Capture the cell that displays the provided text and extract its [x, y] central coordinate. 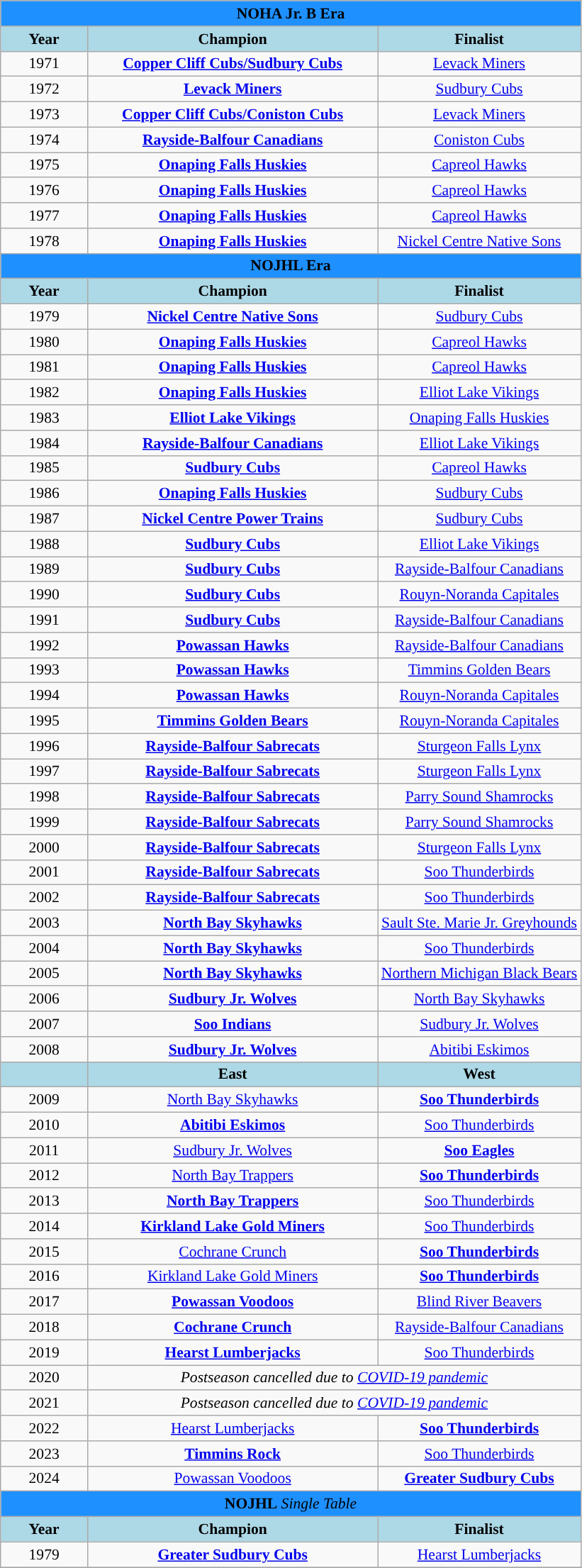
1980 [44, 342]
2001 [44, 872]
1995 [44, 721]
2010 [44, 1125]
1982 [44, 393]
2019 [44, 1352]
Coniston Cubs [479, 140]
Soo Indians [233, 1024]
2014 [44, 1226]
1975 [44, 165]
2018 [44, 1328]
1989 [44, 569]
2017 [44, 1302]
2013 [44, 1201]
Timmins Rock [233, 1454]
2021 [44, 1403]
NOJHL Era [291, 266]
Soo Eagles [479, 1150]
East [233, 1074]
1996 [44, 746]
2016 [44, 1277]
1977 [44, 216]
2003 [44, 923]
1990 [44, 595]
1993 [44, 670]
2005 [44, 974]
2008 [44, 1050]
2004 [44, 948]
1991 [44, 620]
2011 [44, 1150]
Blind River Beavers [479, 1302]
2022 [44, 1428]
1998 [44, 797]
Sault Ste. Marie Jr. Greyhounds [479, 923]
1988 [44, 544]
West [479, 1074]
Nickel Centre Power Trains [233, 519]
2015 [44, 1252]
Copper Cliff Cubs/Sudbury Cubs [233, 64]
2000 [44, 847]
1987 [44, 519]
2007 [44, 1024]
NOHA Jr. B Era [291, 13]
1986 [44, 494]
Copper Cliff Cubs/Coniston Cubs [233, 115]
2009 [44, 1100]
2006 [44, 999]
Northern Michigan Black Bears [479, 974]
1974 [44, 140]
1972 [44, 89]
1981 [44, 367]
2002 [44, 898]
1976 [44, 191]
1985 [44, 468]
1999 [44, 822]
2020 [44, 1378]
1994 [44, 696]
1973 [44, 115]
1984 [44, 443]
2023 [44, 1454]
1997 [44, 772]
2024 [44, 1479]
1992 [44, 645]
1983 [44, 418]
2012 [44, 1176]
NOJHL Single Table [291, 1504]
1971 [44, 64]
1978 [44, 241]
